Scan for the cell matching the given text and deliver its [x, y] coordinate at center. 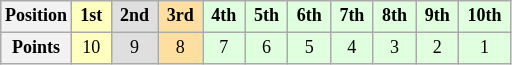
7th [352, 16]
8 [180, 48]
6 [266, 48]
3rd [180, 16]
10 [91, 48]
9 [134, 48]
10th [485, 16]
3 [394, 48]
9th [438, 16]
4th [224, 16]
Position [36, 16]
1 [485, 48]
6th [310, 16]
7 [224, 48]
1st [91, 16]
4 [352, 48]
Points [36, 48]
2nd [134, 16]
2 [438, 48]
5 [310, 48]
5th [266, 16]
8th [394, 16]
